Identify which cell holds the provided text, then report its [x, y] central coordinate. 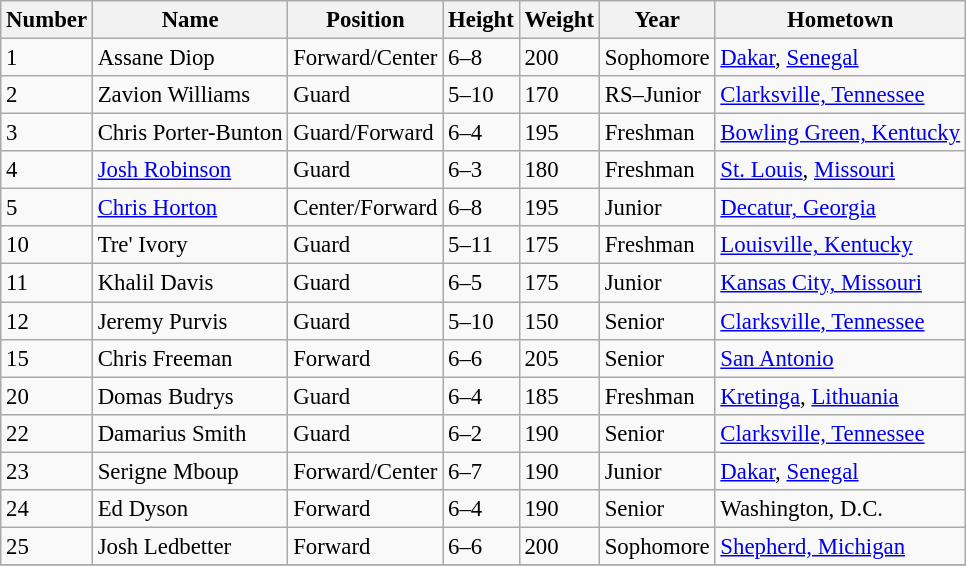
Zavion Williams [190, 95]
4 [47, 170]
Decatur, Georgia [840, 208]
Josh Ledbetter [190, 546]
Hometown [840, 20]
15 [47, 358]
170 [559, 95]
6–3 [481, 170]
Assane Diop [190, 58]
6–7 [481, 471]
Tre' Ivory [190, 245]
St. Louis, Missouri [840, 170]
5 [47, 208]
1 [47, 58]
2 [47, 95]
Chris Porter-Bunton [190, 133]
Height [481, 20]
Number [47, 20]
6–5 [481, 283]
24 [47, 509]
Kansas City, Missouri [840, 283]
Position [366, 20]
25 [47, 546]
22 [47, 433]
150 [559, 321]
Chris Horton [190, 208]
180 [559, 170]
Serigne Mboup [190, 471]
Shepherd, Michigan [840, 546]
185 [559, 396]
Domas Budrys [190, 396]
Damarius Smith [190, 433]
RS–Junior [657, 95]
Khalil Davis [190, 283]
San Antonio [840, 358]
Guard/Forward [366, 133]
Bowling Green, Kentucky [840, 133]
Year [657, 20]
Louisville, Kentucky [840, 245]
Jeremy Purvis [190, 321]
Weight [559, 20]
6–2 [481, 433]
Center/Forward [366, 208]
12 [47, 321]
5–11 [481, 245]
20 [47, 396]
Josh Robinson [190, 170]
Washington, D.C. [840, 509]
Chris Freeman [190, 358]
3 [47, 133]
Kretinga, Lithuania [840, 396]
205 [559, 358]
Ed Dyson [190, 509]
11 [47, 283]
23 [47, 471]
Name [190, 20]
10 [47, 245]
